Search for the cell housing the specified text and yield its [x, y] center coordinate. 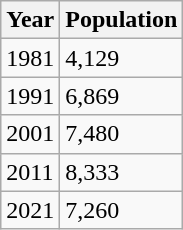
Population [122, 20]
2021 [30, 210]
6,869 [122, 96]
1991 [30, 96]
Year [30, 20]
2001 [30, 134]
2011 [30, 172]
7,260 [122, 210]
8,333 [122, 172]
1981 [30, 58]
7,480 [122, 134]
4,129 [122, 58]
